Find where the given text appears and provide that cell's center as [x, y] coordinate. 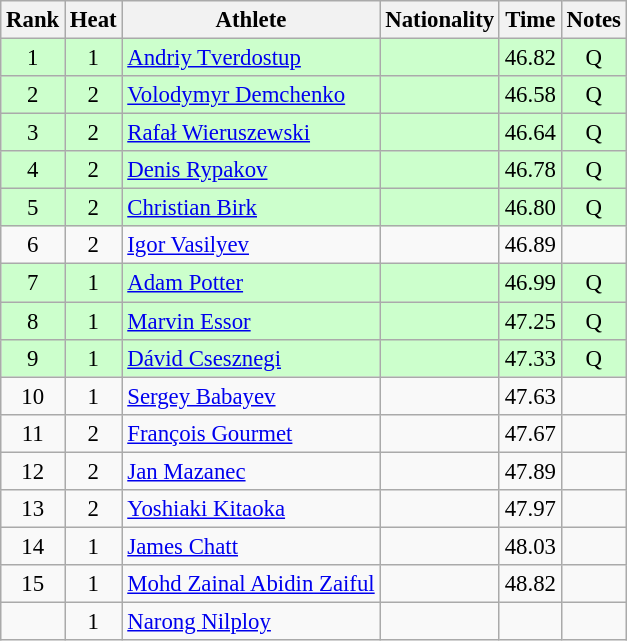
47.97 [530, 509]
Mohd Zainal Abidin Zaiful [251, 584]
46.58 [530, 95]
12 [33, 471]
Igor Vasilyev [251, 245]
48.03 [530, 546]
Notes [594, 20]
Narong Nilploy [251, 621]
Denis Rypakov [251, 170]
Dávid Csesznegi [251, 358]
46.78 [530, 170]
5 [33, 208]
47.63 [530, 396]
47.89 [530, 471]
46.89 [530, 245]
Marvin Essor [251, 321]
Nationality [440, 20]
6 [33, 245]
Time [530, 20]
François Gourmet [251, 433]
47.67 [530, 433]
4 [33, 170]
48.82 [530, 584]
Jan Mazanec [251, 471]
Heat [94, 20]
47.33 [530, 358]
3 [33, 133]
Christian Birk [251, 208]
13 [33, 509]
15 [33, 584]
10 [33, 396]
Andriy Tverdostup [251, 58]
47.25 [530, 321]
James Chatt [251, 546]
Yoshiaki Kitaoka [251, 509]
Sergey Babayev [251, 396]
Adam Potter [251, 283]
Volodymyr Demchenko [251, 95]
46.99 [530, 283]
14 [33, 546]
Athlete [251, 20]
Rafał Wieruszewski [251, 133]
11 [33, 433]
8 [33, 321]
46.82 [530, 58]
Rank [33, 20]
9 [33, 358]
46.64 [530, 133]
7 [33, 283]
46.80 [530, 208]
